For the text-containing cell, return its midpoint in (X, Y) coordinate format. 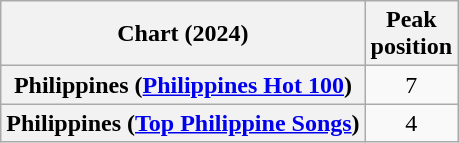
Chart (2024) (183, 34)
Philippines (Top Philippine Songs) (183, 123)
7 (411, 85)
Peakposition (411, 34)
Philippines (Philippines Hot 100) (183, 85)
4 (411, 123)
